Identify which cell holds the provided text, then report its (X, Y) central coordinate. 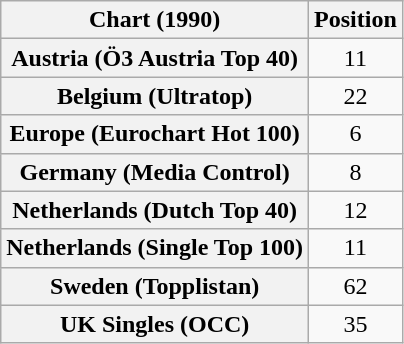
35 (356, 324)
Chart (1990) (155, 20)
UK Singles (OCC) (155, 324)
Europe (Eurochart Hot 100) (155, 134)
62 (356, 286)
22 (356, 96)
Belgium (Ultratop) (155, 96)
Position (356, 20)
Netherlands (Dutch Top 40) (155, 210)
8 (356, 172)
Austria (Ö3 Austria Top 40) (155, 58)
Netherlands (Single Top 100) (155, 248)
12 (356, 210)
Sweden (Topplistan) (155, 286)
Germany (Media Control) (155, 172)
6 (356, 134)
